Return the [X, Y] coordinate for the center point of the cell that contains the specified text.  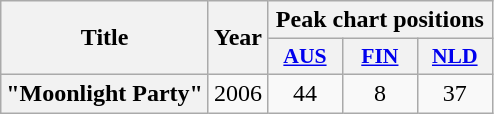
FIN [380, 57]
2006 [238, 93]
37 [454, 93]
"Moonlight Party" [105, 93]
AUS [306, 57]
44 [306, 93]
Title [105, 38]
Peak chart positions [380, 20]
8 [380, 93]
Year [238, 38]
NLD [454, 57]
